Capture the cell that displays the provided text and extract its (x, y) central coordinate. 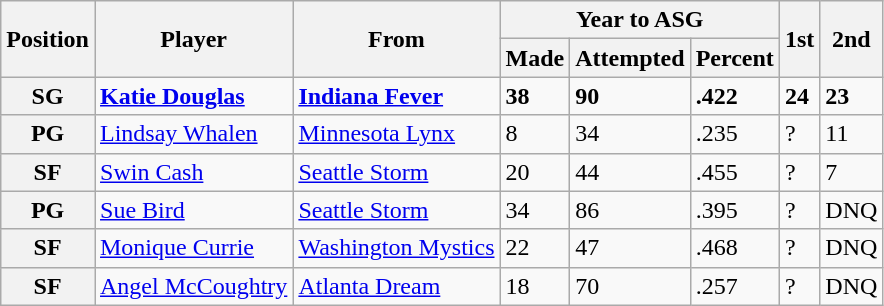
44 (630, 172)
2nd (852, 39)
Lindsay Whalen (193, 134)
Player (193, 39)
Atlanta Dream (396, 286)
20 (535, 172)
.257 (734, 286)
.468 (734, 248)
.235 (734, 134)
11 (852, 134)
Swin Cash (193, 172)
Attempted (630, 58)
Position (48, 39)
90 (630, 96)
Made (535, 58)
23 (852, 96)
86 (630, 210)
Monique Currie (193, 248)
47 (630, 248)
8 (535, 134)
From (396, 39)
.422 (734, 96)
24 (799, 96)
38 (535, 96)
Katie Douglas (193, 96)
.395 (734, 210)
Percent (734, 58)
Indiana Fever (396, 96)
Angel McCoughtry (193, 286)
Sue Bird (193, 210)
7 (852, 172)
70 (630, 286)
SG (48, 96)
Minnesota Lynx (396, 134)
Year to ASG (640, 20)
22 (535, 248)
.455 (734, 172)
Washington Mystics (396, 248)
1st (799, 39)
18 (535, 286)
